Find where the given text appears and provide that cell's center as [X, Y] coordinate. 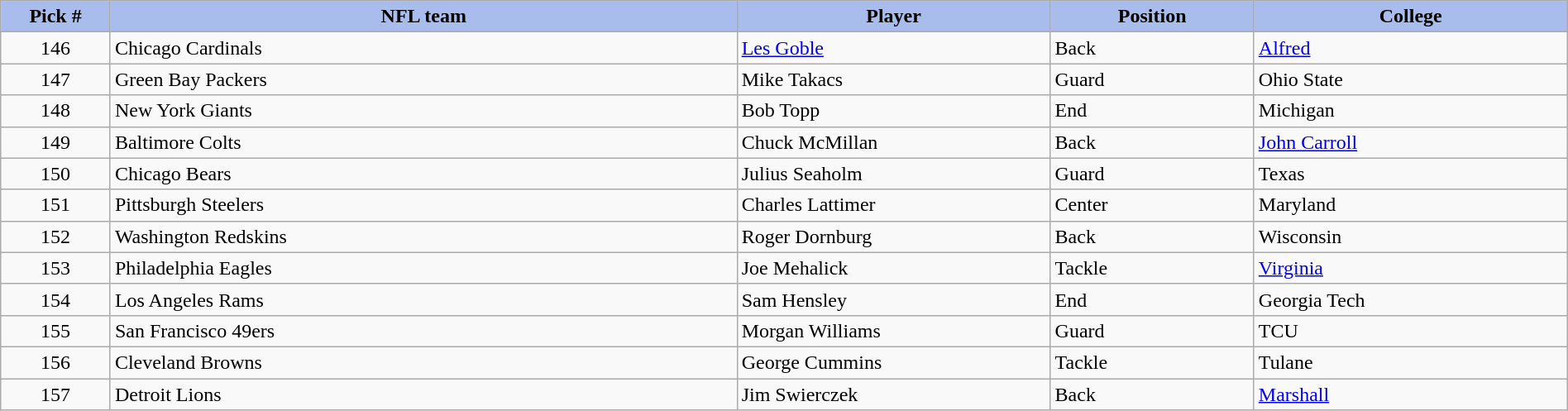
Green Bay Packers [423, 79]
Wisconsin [1411, 237]
Les Goble [893, 48]
Charles Lattimer [893, 205]
Julius Seaholm [893, 174]
Sam Hensley [893, 299]
Bob Topp [893, 111]
Baltimore Colts [423, 142]
147 [56, 79]
154 [56, 299]
Chuck McMillan [893, 142]
Ohio State [1411, 79]
College [1411, 17]
151 [56, 205]
Maryland [1411, 205]
TCU [1411, 331]
150 [56, 174]
Pick # [56, 17]
Pittsburgh Steelers [423, 205]
New York Giants [423, 111]
Marshall [1411, 394]
Jim Swierczek [893, 394]
Philadelphia Eagles [423, 268]
George Cummins [893, 362]
Georgia Tech [1411, 299]
Alfred [1411, 48]
152 [56, 237]
Texas [1411, 174]
146 [56, 48]
156 [56, 362]
Morgan Williams [893, 331]
157 [56, 394]
John Carroll [1411, 142]
149 [56, 142]
148 [56, 111]
Chicago Bears [423, 174]
Michigan [1411, 111]
NFL team [423, 17]
Los Angeles Rams [423, 299]
San Francisco 49ers [423, 331]
Position [1152, 17]
155 [56, 331]
Cleveland Browns [423, 362]
Roger Dornburg [893, 237]
Virginia [1411, 268]
Center [1152, 205]
Chicago Cardinals [423, 48]
Tulane [1411, 362]
Detroit Lions [423, 394]
153 [56, 268]
Player [893, 17]
Washington Redskins [423, 237]
Joe Mehalick [893, 268]
Mike Takacs [893, 79]
